Find where the given text appears and provide that cell's center as [X, Y] coordinate. 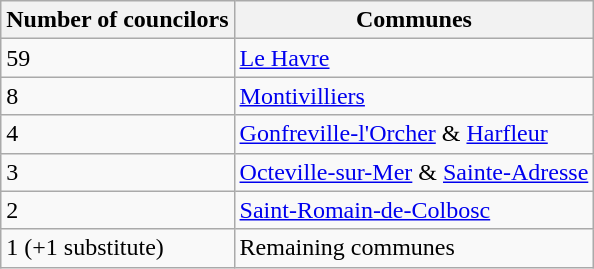
Le Havre [414, 58]
3 [118, 172]
Octeville-sur-Mer & Sainte-Adresse [414, 172]
Gonfreville-l'Orcher & Harfleur [414, 134]
Montivilliers [414, 96]
4 [118, 134]
Remaining communes [414, 248]
59 [118, 58]
2 [118, 210]
Communes [414, 20]
1 (+1 substitute) [118, 248]
8 [118, 96]
Saint-Romain-de-Colbosc [414, 210]
Number of councilors [118, 20]
